Return the (x, y) coordinate for the center point of the cell that contains the specified text.  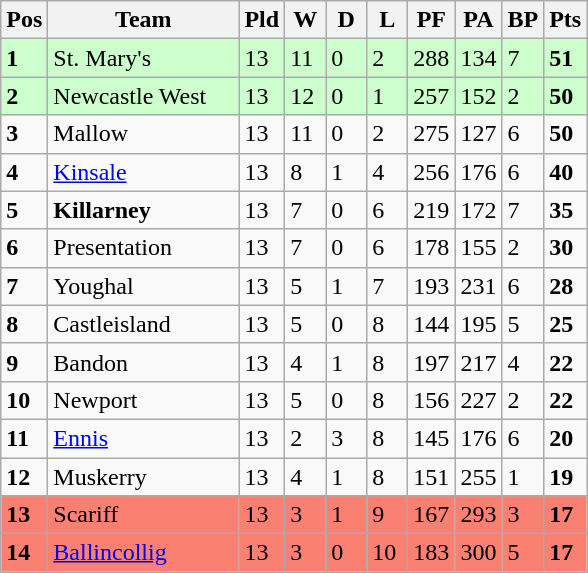
Team (144, 20)
Killarney (144, 210)
172 (478, 210)
Youghal (144, 286)
25 (566, 324)
14 (24, 553)
167 (432, 515)
28 (566, 286)
Castleisland (144, 324)
155 (478, 248)
197 (432, 362)
D (346, 20)
Bandon (144, 362)
195 (478, 324)
217 (478, 362)
151 (432, 477)
275 (432, 134)
PA (478, 20)
W (306, 20)
219 (432, 210)
300 (478, 553)
Muskerry (144, 477)
Presentation (144, 248)
134 (478, 58)
PF (432, 20)
231 (478, 286)
Kinsale (144, 172)
183 (432, 553)
Ennis (144, 438)
255 (478, 477)
227 (478, 400)
Mallow (144, 134)
257 (432, 96)
Newcastle West (144, 96)
156 (432, 400)
St. Mary's (144, 58)
Pos (24, 20)
51 (566, 58)
144 (432, 324)
40 (566, 172)
Newport (144, 400)
256 (432, 172)
145 (432, 438)
Scariff (144, 515)
Ballincollig (144, 553)
178 (432, 248)
293 (478, 515)
30 (566, 248)
35 (566, 210)
L (388, 20)
152 (478, 96)
19 (566, 477)
288 (432, 58)
20 (566, 438)
Pts (566, 20)
127 (478, 134)
BP (523, 20)
193 (432, 286)
Pld (262, 20)
